Return the (X, Y) coordinate for the center point of the cell that contains the specified text.  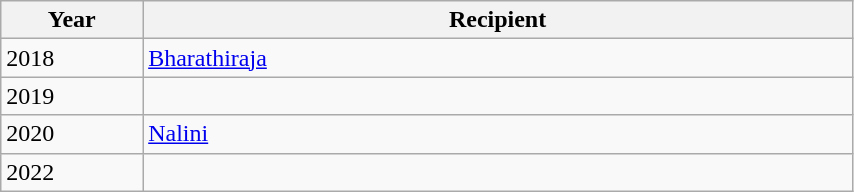
2022 (72, 172)
Nalini (498, 134)
2020 (72, 134)
2018 (72, 58)
Year (72, 20)
Recipient (498, 20)
Bharathiraja (498, 58)
2019 (72, 96)
